Identify which cell holds the provided text, then report its (x, y) central coordinate. 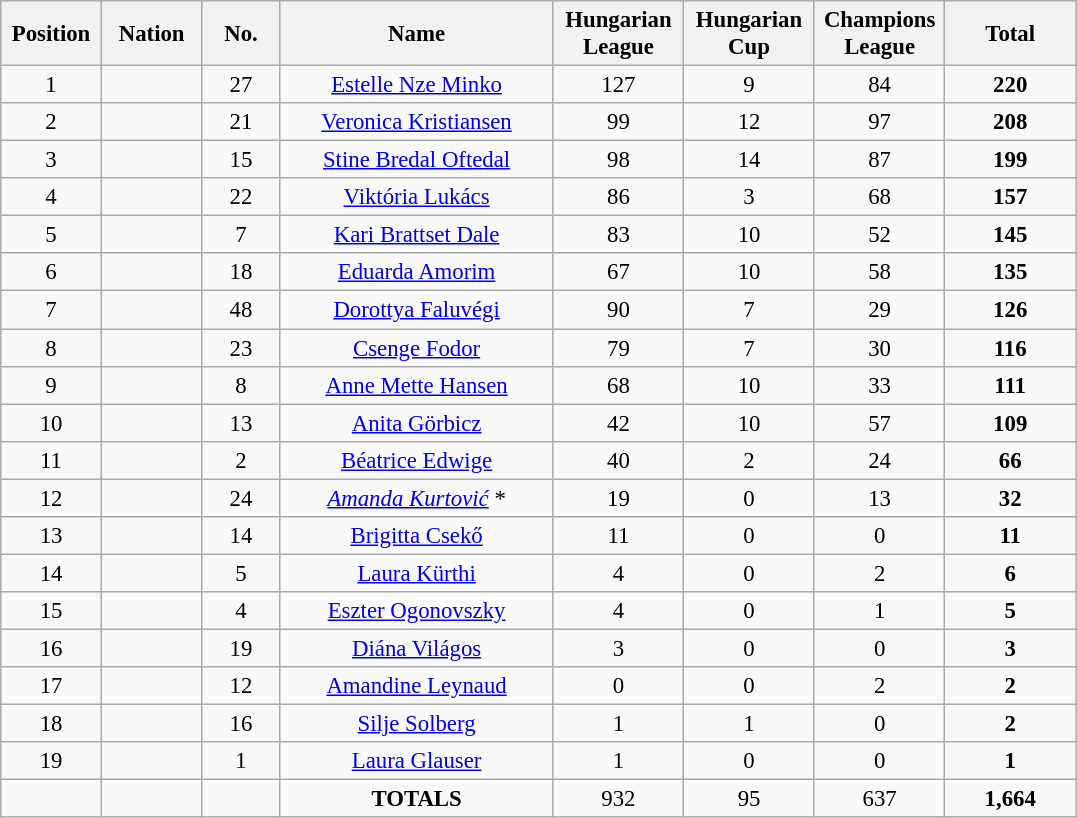
Viktória Lukács (416, 197)
22 (241, 197)
23 (241, 348)
79 (618, 348)
42 (618, 423)
TOTALS (416, 799)
29 (880, 310)
17 (52, 686)
Csenge Fodor (416, 348)
21 (241, 122)
33 (880, 385)
145 (1010, 235)
40 (618, 460)
157 (1010, 197)
Position (52, 34)
Nation (152, 34)
Amanda Kurtović * (416, 498)
48 (241, 310)
83 (618, 235)
109 (1010, 423)
111 (1010, 385)
Anita Görbicz (416, 423)
Amandine Leynaud (416, 686)
67 (618, 273)
90 (618, 310)
58 (880, 273)
Estelle Nze Minko (416, 85)
52 (880, 235)
No. (241, 34)
95 (750, 799)
Silje Solberg (416, 724)
Hungarian League (618, 34)
86 (618, 197)
Hungarian Cup (750, 34)
97 (880, 122)
Champions League (880, 34)
32 (1010, 498)
Béatrice Edwige (416, 460)
57 (880, 423)
Total (1010, 34)
116 (1010, 348)
66 (1010, 460)
Eduarda Amorim (416, 273)
Laura Kürthi (416, 573)
208 (1010, 122)
Brigitta Csekő (416, 536)
Eszter Ogonovszky (416, 611)
Diána Világos (416, 648)
135 (1010, 273)
Name (416, 34)
Laura Glauser (416, 761)
87 (880, 160)
98 (618, 160)
30 (880, 348)
127 (618, 85)
Anne Mette Hansen (416, 385)
27 (241, 85)
637 (880, 799)
Dorottya Faluvégi (416, 310)
220 (1010, 85)
Stine Bredal Oftedal (416, 160)
Kari Brattset Dale (416, 235)
932 (618, 799)
84 (880, 85)
99 (618, 122)
Veronica Kristiansen (416, 122)
199 (1010, 160)
1,664 (1010, 799)
126 (1010, 310)
